Search for the cell housing the specified text and yield its [X, Y] center coordinate. 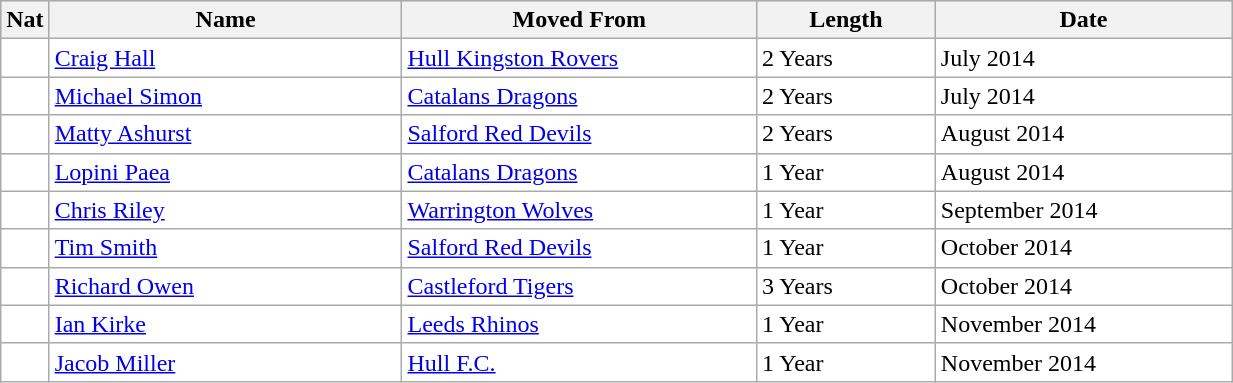
Moved From [580, 20]
Hull Kingston Rovers [580, 58]
Lopini Paea [226, 172]
Warrington Wolves [580, 210]
Jacob Miller [226, 362]
Ian Kirke [226, 324]
3 Years [846, 286]
Matty Ashurst [226, 134]
Date [1083, 20]
Tim Smith [226, 248]
Hull F.C. [580, 362]
Length [846, 20]
Name [226, 20]
Castleford Tigers [580, 286]
Richard Owen [226, 286]
Craig Hall [226, 58]
Nat [25, 20]
Leeds Rhinos [580, 324]
Chris Riley [226, 210]
September 2014 [1083, 210]
Michael Simon [226, 96]
